From the cell containing the given text, extract its center point as (X, Y) coordinate. 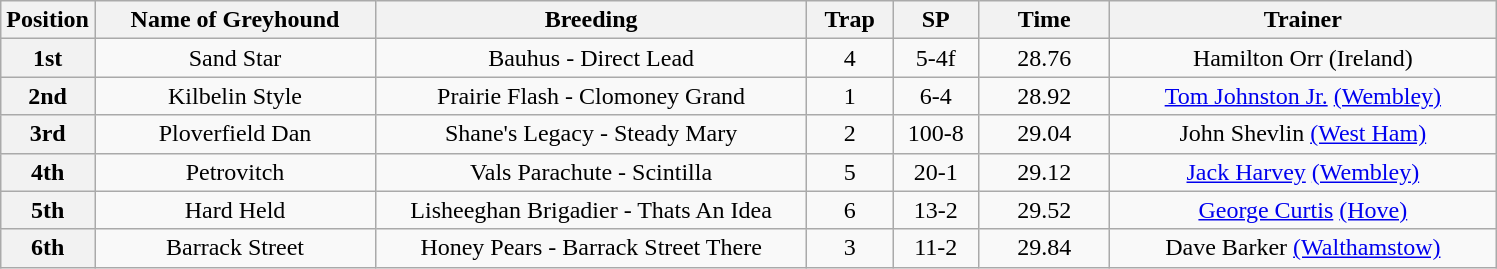
Honey Pears - Barrack Street There (592, 248)
13-2 (936, 210)
Time (1044, 20)
5-4f (936, 58)
George Curtis (Hove) (1303, 210)
3 (850, 248)
Hamilton Orr (Ireland) (1303, 58)
11-2 (936, 248)
6-4 (936, 96)
5 (850, 172)
John Shevlin (West Ham) (1303, 134)
Bauhus - Direct Lead (592, 58)
29.84 (1044, 248)
Name of Greyhound (234, 20)
28.76 (1044, 58)
2nd (48, 96)
6 (850, 210)
Jack Harvey (Wembley) (1303, 172)
2 (850, 134)
Lisheeghan Brigadier - Thats An Idea (592, 210)
Kilbelin Style (234, 96)
1st (48, 58)
Shane's Legacy - Steady Mary (592, 134)
Petrovitch (234, 172)
SP (936, 20)
Trainer (1303, 20)
20-1 (936, 172)
Position (48, 20)
6th (48, 248)
1 (850, 96)
29.04 (1044, 134)
Dave Barker (Walthamstow) (1303, 248)
Trap (850, 20)
4th (48, 172)
Ploverfield Dan (234, 134)
Breeding (592, 20)
29.12 (1044, 172)
4 (850, 58)
29.52 (1044, 210)
Hard Held (234, 210)
Barrack Street (234, 248)
5th (48, 210)
28.92 (1044, 96)
Tom Johnston Jr. (Wembley) (1303, 96)
100-8 (936, 134)
Vals Parachute - Scintilla (592, 172)
Sand Star (234, 58)
Prairie Flash - Clomoney Grand (592, 96)
3rd (48, 134)
